Find where the given text appears and provide that cell's center as [X, Y] coordinate. 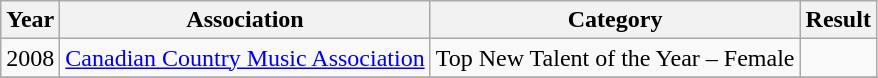
Year [30, 20]
Result [838, 20]
Top New Talent of the Year – Female [615, 58]
2008 [30, 58]
Category [615, 20]
Association [245, 20]
Canadian Country Music Association [245, 58]
